Find where the given text appears and provide that cell's center as [x, y] coordinate. 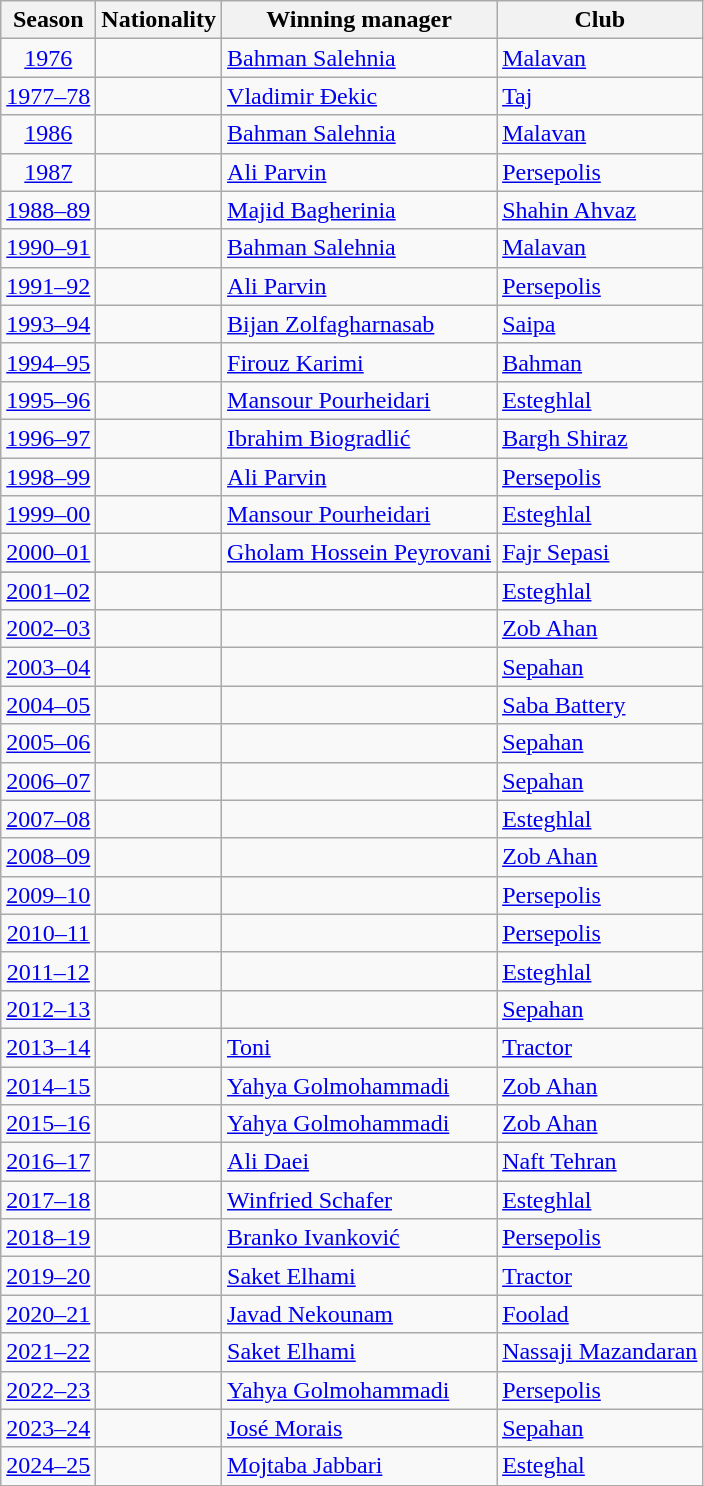
2001–02 [48, 591]
1977–78 [48, 96]
2009–10 [48, 895]
1994–95 [48, 362]
1998–99 [48, 477]
Fajr Sepasi [600, 553]
2004–05 [48, 705]
1988–89 [48, 210]
Saba Battery [600, 705]
Naft Tehran [600, 1162]
2014–15 [48, 1085]
2022–23 [48, 1390]
2020–21 [48, 1314]
2010–11 [48, 933]
2023–24 [48, 1428]
Esteghal [600, 1466]
1993–94 [48, 324]
2012–13 [48, 1009]
1986 [48, 134]
2008–09 [48, 857]
Bahman [600, 362]
Ibrahim Biogradlić [360, 438]
Firouz Karimi [360, 362]
2011–12 [48, 971]
Bargh Shiraz [600, 438]
Nassaji Mazandaran [600, 1352]
1995–96 [48, 400]
Foolad [600, 1314]
1996–97 [48, 438]
2000–01 [48, 553]
Winfried Schafer [360, 1200]
2005–06 [48, 743]
2013–14 [48, 1047]
1991–92 [48, 286]
Ali Daei [360, 1162]
Bijan Zolfagharnasab [360, 324]
Nationality [159, 20]
Javad Nekounam [360, 1314]
José Morais [360, 1428]
2003–04 [48, 667]
1990–91 [48, 248]
Vladimir Đekic [360, 96]
Majid Bagherinia [360, 210]
Branko Ivanković [360, 1238]
Season [48, 20]
2006–07 [48, 781]
2015–16 [48, 1124]
Taj [600, 96]
Shahin Ahvaz [600, 210]
2002–03 [48, 629]
2018–19 [48, 1238]
Mojtaba Jabbari [360, 1466]
2017–18 [48, 1200]
2024–25 [48, 1466]
Gholam Hossein Peyrovani [360, 553]
2007–08 [48, 819]
2021–22 [48, 1352]
1999–00 [48, 515]
Toni [360, 1047]
2019–20 [48, 1276]
Winning manager [360, 20]
1976 [48, 58]
Club [600, 20]
2016–17 [48, 1162]
Saipa [600, 324]
1987 [48, 172]
